Search for the cell housing the specified text and yield its [x, y] center coordinate. 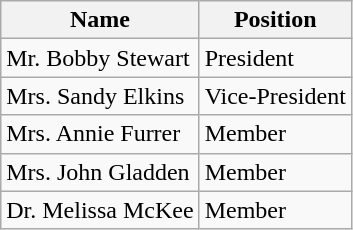
President [275, 58]
Mrs. Sandy Elkins [100, 96]
Dr. Melissa McKee [100, 210]
Name [100, 20]
Vice-President [275, 96]
Mrs. Annie Furrer [100, 134]
Mrs. John Gladden [100, 172]
Mr. Bobby Stewart [100, 58]
Position [275, 20]
